Detect which cell encompasses the target text, then output its (x, y) center coordinate. 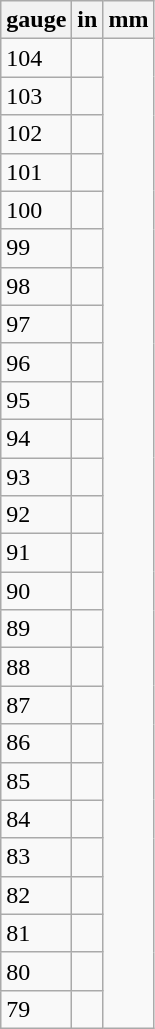
in (88, 20)
79 (36, 1009)
95 (36, 400)
99 (36, 248)
103 (36, 96)
98 (36, 286)
101 (36, 172)
81 (36, 933)
97 (36, 324)
94 (36, 438)
mm (128, 20)
87 (36, 705)
90 (36, 591)
89 (36, 629)
92 (36, 515)
91 (36, 553)
86 (36, 743)
93 (36, 477)
80 (36, 971)
83 (36, 857)
85 (36, 781)
96 (36, 362)
104 (36, 58)
82 (36, 895)
gauge (36, 20)
102 (36, 134)
88 (36, 667)
100 (36, 210)
84 (36, 819)
